Pinpoint the cell where the given text exists, returning its [x, y] midpoint coordinate. 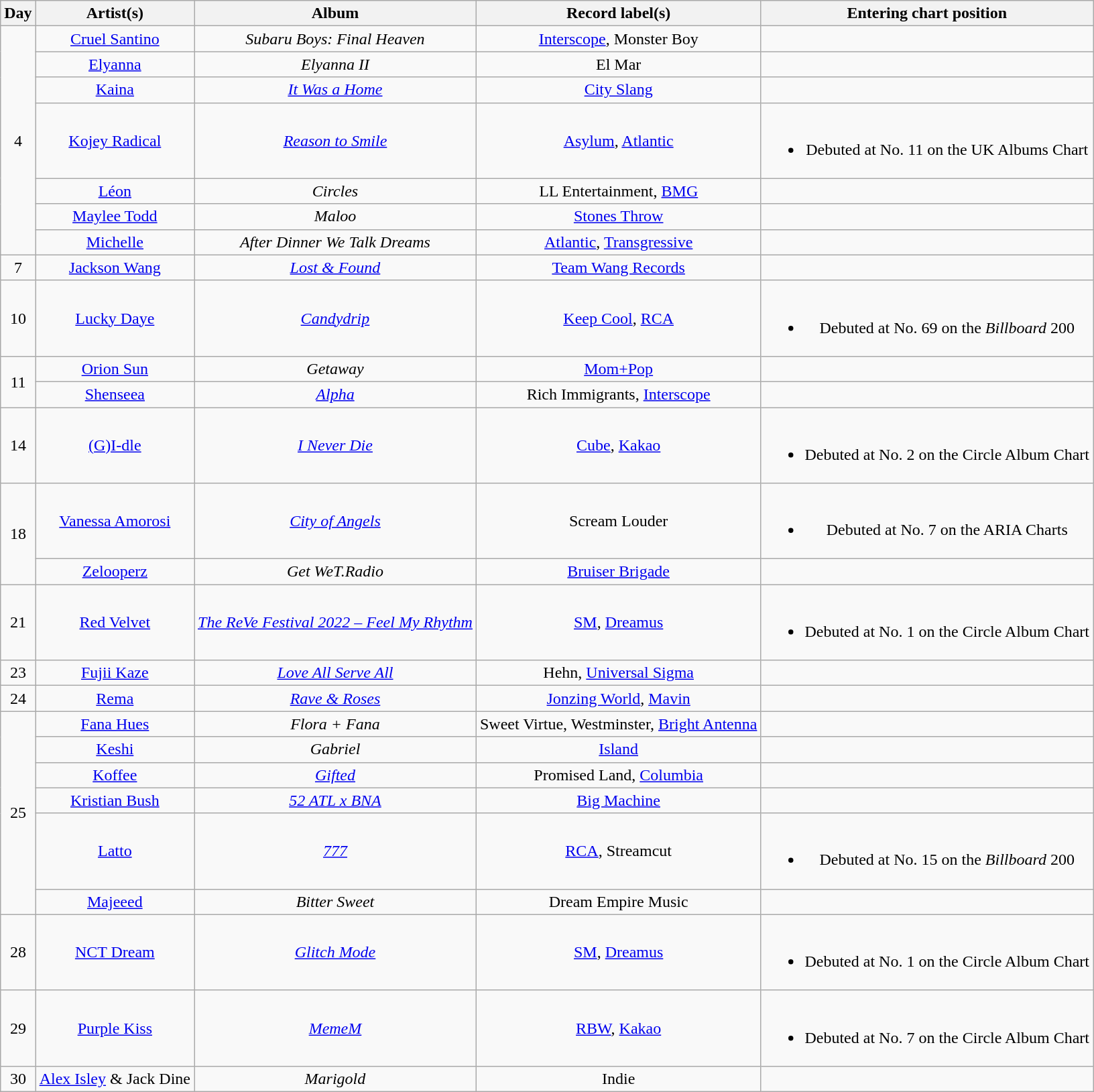
4 [18, 141]
Reason to Smile [335, 141]
Koffee [115, 775]
Rema [115, 699]
Subaru Boys: Final Heaven [335, 39]
25 [18, 812]
Orion Sun [115, 369]
Candydrip [335, 318]
Shenseea [115, 394]
Kristian Bush [115, 800]
I Never Die [335, 445]
29 [18, 1028]
Dream Empire Music [618, 902]
Majeeed [115, 902]
Debuted at No. 2 on the Circle Album Chart [927, 445]
30 [18, 1079]
El Mar [618, 64]
777 [335, 851]
LL Entertainment, BMG [618, 191]
Cruel Santino [115, 39]
Island [618, 749]
After Dinner We Talk Dreams [335, 242]
Gabriel [335, 749]
Love All Serve All [335, 673]
Elyanna [115, 64]
Latto [115, 851]
NCT Dream [115, 952]
Debuted at No. 69 on the Billboard 200 [927, 318]
7 [18, 267]
Alpha [335, 394]
City Slang [618, 90]
Rave & Roses [335, 699]
Keep Cool, RCA [618, 318]
Atlantic, Transgressive [618, 242]
11 [18, 381]
Hehn, Universal Sigma [618, 673]
Maloo [335, 217]
23 [18, 673]
Debuted at No. 15 on the Billboard 200 [927, 851]
Jonzing World, Mavin [618, 699]
Asylum, Atlantic [618, 141]
Purple Kiss [115, 1028]
Alex Isley & Jack Dine [115, 1079]
14 [18, 445]
Indie [618, 1079]
Promised Land, Columbia [618, 775]
Stones Throw [618, 217]
Michelle [115, 242]
Cube, Kakao [618, 445]
It Was a Home [335, 90]
Scream Louder [618, 522]
Artist(s) [115, 13]
Bruiser Brigade [618, 572]
Keshi [115, 749]
Get WeT.Radio [335, 572]
Debuted at No. 7 on the ARIA Charts [927, 522]
Flora + Fana [335, 724]
Getaway [335, 369]
28 [18, 952]
RCA, Streamcut [618, 851]
Marigold [335, 1079]
Maylee Todd [115, 217]
Glitch Mode [335, 952]
Mom+Pop [618, 369]
Lost & Found [335, 267]
Fana Hues [115, 724]
(G)I-dle [115, 445]
Debuted at No. 7 on the Circle Album Chart [927, 1028]
Gifted [335, 775]
Big Machine [618, 800]
Sweet Virtue, Westminster, Bright Antenna [618, 724]
Bitter Sweet [335, 902]
Zelooperz [115, 572]
Entering chart position [927, 13]
Elyanna II [335, 64]
Jackson Wang [115, 267]
Kaina [115, 90]
Record label(s) [618, 13]
Interscope, Monster Boy [618, 39]
Fujii Kaze [115, 673]
Kojey Radical [115, 141]
52 ATL x BNA [335, 800]
Team Wang Records [618, 267]
21 [18, 622]
The ReVe Festival 2022 – Feel My Rhythm [335, 622]
18 [18, 534]
City of Angels [335, 522]
Day [18, 13]
Lucky Daye [115, 318]
Album [335, 13]
10 [18, 318]
24 [18, 699]
Debuted at No. 11 on the UK Albums Chart [927, 141]
Vanessa Amorosi [115, 522]
Red Velvet [115, 622]
MemeM [335, 1028]
Circles [335, 191]
Léon [115, 191]
Rich Immigrants, Interscope [618, 394]
RBW, Kakao [618, 1028]
